Extract the (x, y) coordinate from the center of the cell holding the provided text.  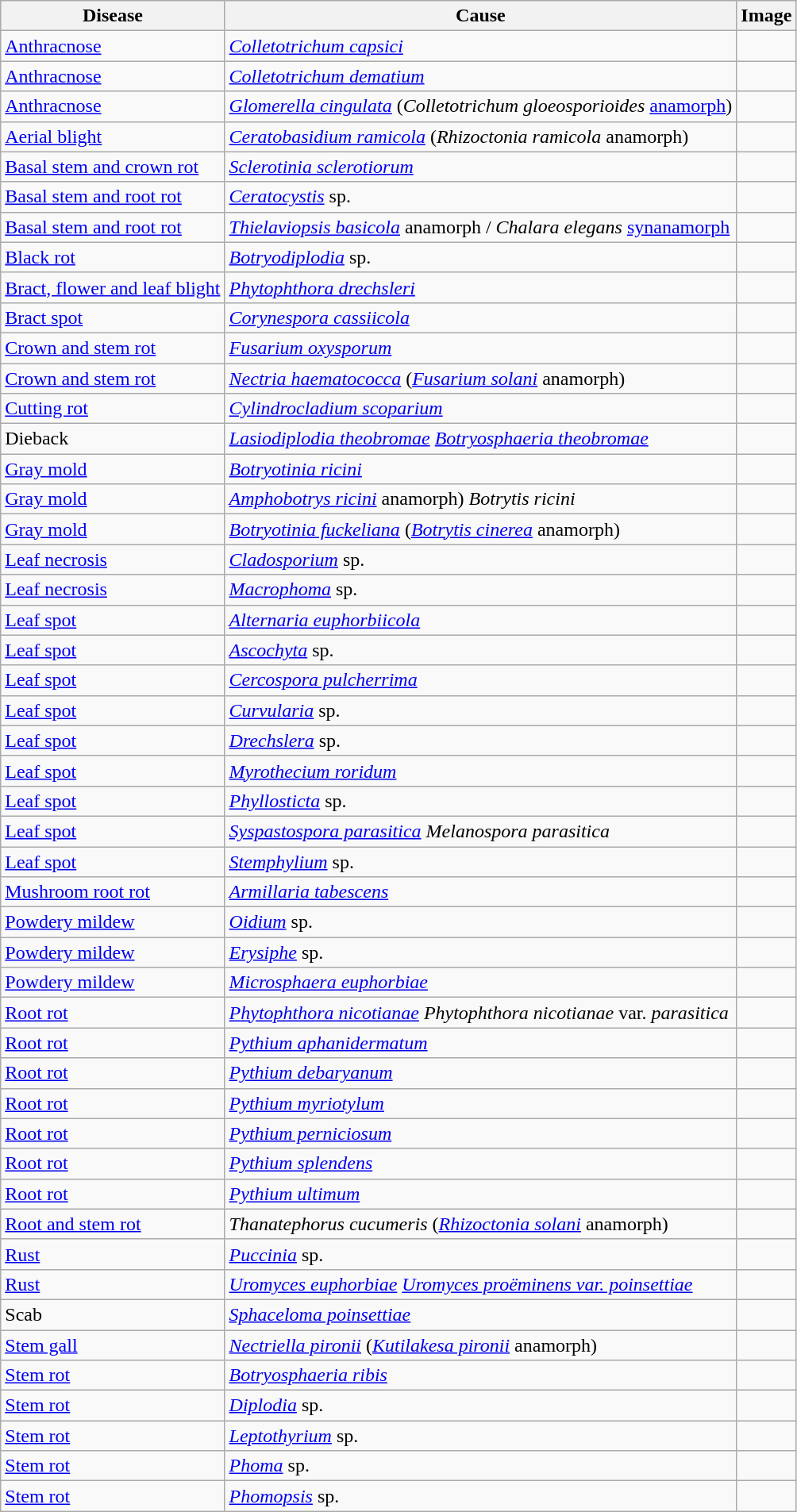
Ceratocystis sp. (481, 197)
Pythium aphanidermatum (481, 1043)
Sphaceloma poinsettiae (481, 1314)
Macrophoma sp. (481, 590)
Amphobotrys ricini anamorph) Botrytis ricini (481, 499)
Image (767, 16)
Myrothecium roridum (481, 771)
Botryotinia ricini (481, 469)
Botryotinia fuckeliana (Botrytis cinerea anamorph) (481, 529)
Basal stem and crown rot (113, 167)
Phytophthora drechsleri (481, 287)
Scab (113, 1314)
Pythium splendens (481, 1164)
Uromyces euphorbiae Uromyces proëminens var. poinsettiae (481, 1284)
Stemphylium sp. (481, 861)
Nectriella pironii (Kutilakesa pironii anamorph) (481, 1345)
Colletotrichum dematium (481, 76)
Syspastospora parasitica Melanospora parasitica (481, 831)
Alternaria euphorbiicola (481, 620)
Thanatephorus cucumeris (Rhizoctonia solani anamorph) (481, 1224)
Dieback (113, 439)
Corynespora cassiicola (481, 317)
Diplodia sp. (481, 1406)
Nectria haematococca (Fusarium solani anamorph) (481, 379)
Curvularia sp. (481, 710)
Stem gall (113, 1345)
Ceratobasidium ramicola (Rhizoctonia ramicola anamorph) (481, 137)
Fusarium oxysporum (481, 348)
Phomopsis sp. (481, 1496)
Phoma sp. (481, 1466)
Botryodiplodia sp. (481, 257)
Pythium perniciosum (481, 1133)
Pythium ultimum (481, 1194)
Cladosporium sp. (481, 560)
Cause (481, 16)
Phytophthora nicotianae Phytophthora nicotianae var. parasitica (481, 1013)
Cylindrocladium scoparium (481, 409)
Cutting rot (113, 409)
Black rot (113, 257)
Mushroom root rot (113, 892)
Lasiodiplodia theobromae Botryosphaeria theobromae (481, 439)
Cercospora pulcherrima (481, 680)
Colletotrichum capsici (481, 46)
Phyllosticta sp. (481, 801)
Botryosphaeria ribis (481, 1375)
Oidium sp. (481, 922)
Bract spot (113, 317)
Armillaria tabescens (481, 892)
Ascochyta sp. (481, 650)
Disease (113, 16)
Aerial blight (113, 137)
Root and stem rot (113, 1224)
Pythium debaryanum (481, 1073)
Microsphaera euphorbiae (481, 983)
Drechslera sp. (481, 741)
Thielaviopsis basicola anamorph / Chalara elegans synanamorph (481, 227)
Puccinia sp. (481, 1254)
Bract, flower and leaf blight (113, 287)
Glomerella cingulata (Colletotrichum gloeosporioides anamorph) (481, 106)
Sclerotinia sclerotiorum (481, 167)
Pythium myriotylum (481, 1103)
Erysiphe sp. (481, 952)
Leptothyrium sp. (481, 1436)
